Provide the [X, Y] coordinate of the cell's center where the given text is located.  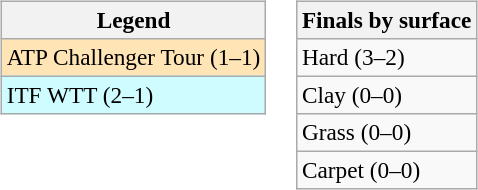
Finals by surface [387, 20]
ITF WTT (2–1) [133, 95]
Legend [133, 20]
Grass (0–0) [387, 133]
ATP Challenger Tour (1–1) [133, 57]
Hard (3–2) [387, 57]
Carpet (0–0) [387, 171]
Clay (0–0) [387, 95]
